Determine the [x, y] coordinate at the center of the cell enclosing the given text.  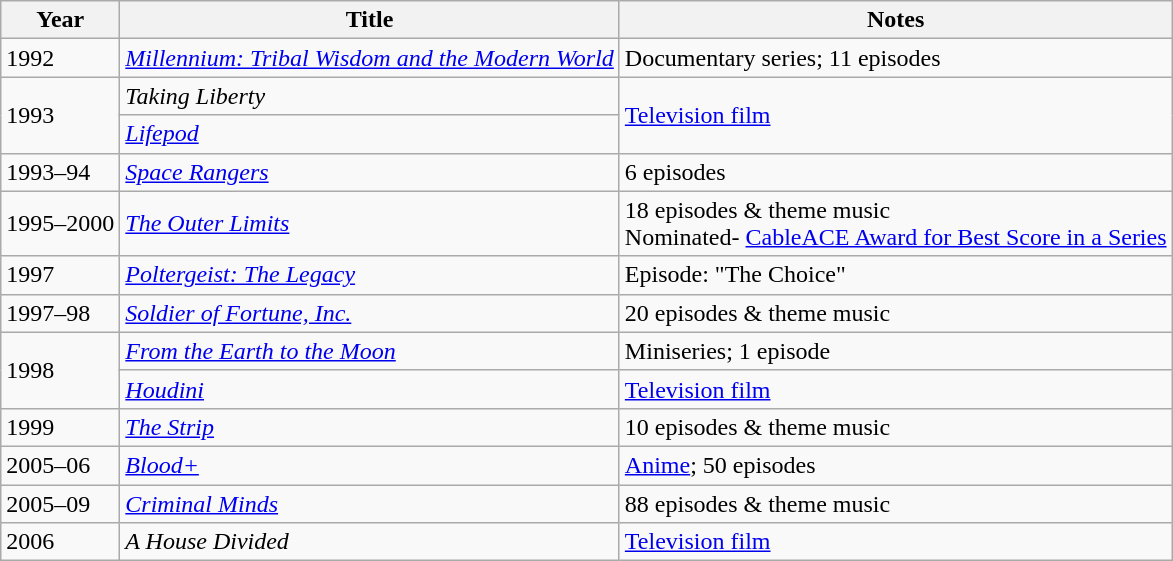
From the Earth to the Moon [370, 351]
Lifepod [370, 134]
20 episodes & theme music [896, 313]
2006 [60, 542]
Year [60, 20]
Documentary series; 11 episodes [896, 58]
1997 [60, 275]
Criminal Minds [370, 503]
Taking Liberty [370, 96]
Title [370, 20]
6 episodes [896, 172]
Space Rangers [370, 172]
Millennium: Tribal Wisdom and the Modern World [370, 58]
Episode: "The Choice" [896, 275]
88 episodes & theme music [896, 503]
1993 [60, 115]
A House Divided [370, 542]
1993–94 [60, 172]
The Outer Limits [370, 224]
The Strip [370, 427]
18 episodes & theme musicNominated- CableACE Award for Best Score in a Series [896, 224]
Anime; 50 episodes [896, 465]
Miniseries; 1 episode [896, 351]
Notes [896, 20]
1999 [60, 427]
10 episodes & theme music [896, 427]
1997–98 [60, 313]
1998 [60, 370]
Poltergeist: The Legacy [370, 275]
2005–06 [60, 465]
1995–2000 [60, 224]
Soldier of Fortune, Inc. [370, 313]
Blood+ [370, 465]
1992 [60, 58]
2005–09 [60, 503]
Houdini [370, 389]
